Identify which cell holds the provided text, then report its [x, y] central coordinate. 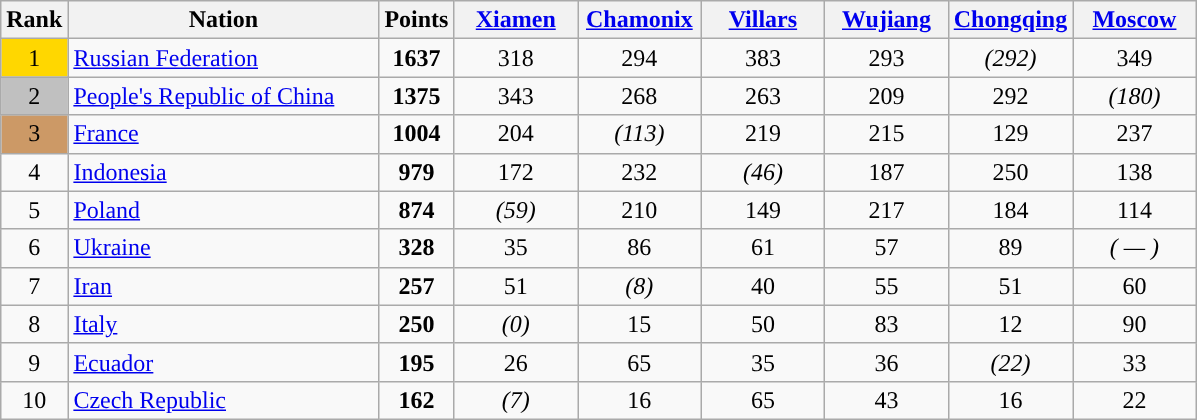
40 [763, 286]
293 [887, 58]
86 [640, 248]
1004 [416, 134]
15 [640, 324]
9 [34, 362]
3 [34, 134]
Ecuador [224, 362]
People's Republic of China [224, 96]
Villars [763, 20]
(0) [516, 324]
89 [1010, 248]
210 [640, 210]
Poland [224, 210]
(46) [763, 172]
162 [416, 400]
874 [416, 210]
209 [887, 96]
(8) [640, 286]
( — ) [1135, 248]
Iran [224, 286]
328 [416, 248]
294 [640, 58]
215 [887, 134]
Russian Federation [224, 58]
292 [1010, 96]
57 [887, 248]
61 [763, 248]
5 [34, 210]
90 [1135, 324]
43 [887, 400]
7 [34, 286]
36 [887, 362]
(292) [1010, 58]
979 [416, 172]
(7) [516, 400]
8 [34, 324]
1 [34, 58]
263 [763, 96]
217 [887, 210]
83 [887, 324]
22 [1135, 400]
60 [1135, 286]
4 [34, 172]
172 [516, 172]
Chongqing [1010, 20]
204 [516, 134]
149 [763, 210]
(22) [1010, 362]
55 [887, 286]
1375 [416, 96]
138 [1135, 172]
195 [416, 362]
Chamonix [640, 20]
(59) [516, 210]
France [224, 134]
114 [1135, 210]
184 [1010, 210]
318 [516, 58]
Xiamen [516, 20]
343 [516, 96]
237 [1135, 134]
Wujiang [887, 20]
Italy [224, 324]
12 [1010, 324]
268 [640, 96]
(180) [1135, 96]
232 [640, 172]
6 [34, 248]
Ukraine [224, 248]
10 [34, 400]
26 [516, 362]
257 [416, 286]
383 [763, 58]
Moscow [1135, 20]
Rank [34, 20]
349 [1135, 58]
(113) [640, 134]
Czech Republic [224, 400]
33 [1135, 362]
129 [1010, 134]
Indonesia [224, 172]
Nation [224, 20]
1637 [416, 58]
187 [887, 172]
2 [34, 96]
219 [763, 134]
50 [763, 324]
Points [416, 20]
